Provide the (x, y) coordinate of the cell's center where the given text is located.  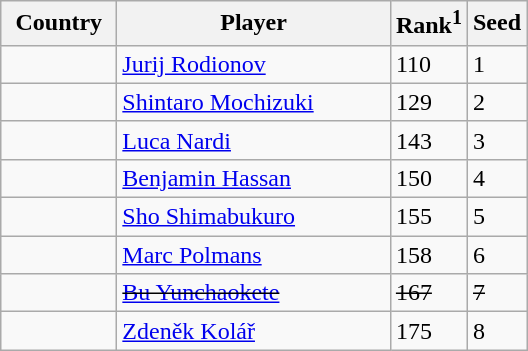
Marc Polmans (254, 255)
5 (496, 217)
Seed (496, 24)
4 (496, 178)
175 (428, 331)
155 (428, 217)
Bu Yunchaokete (254, 293)
6 (496, 255)
3 (496, 140)
110 (428, 64)
Benjamin Hassan (254, 178)
150 (428, 178)
158 (428, 255)
1 (496, 64)
Sho Shimabukuro (254, 217)
2 (496, 102)
8 (496, 331)
Country (59, 24)
7 (496, 293)
Rank1 (428, 24)
Luca Nardi (254, 140)
167 (428, 293)
129 (428, 102)
Player (254, 24)
Zdeněk Kolář (254, 331)
Jurij Rodionov (254, 64)
Shintaro Mochizuki (254, 102)
143 (428, 140)
